Identify which cell holds the provided text, then report its [X, Y] central coordinate. 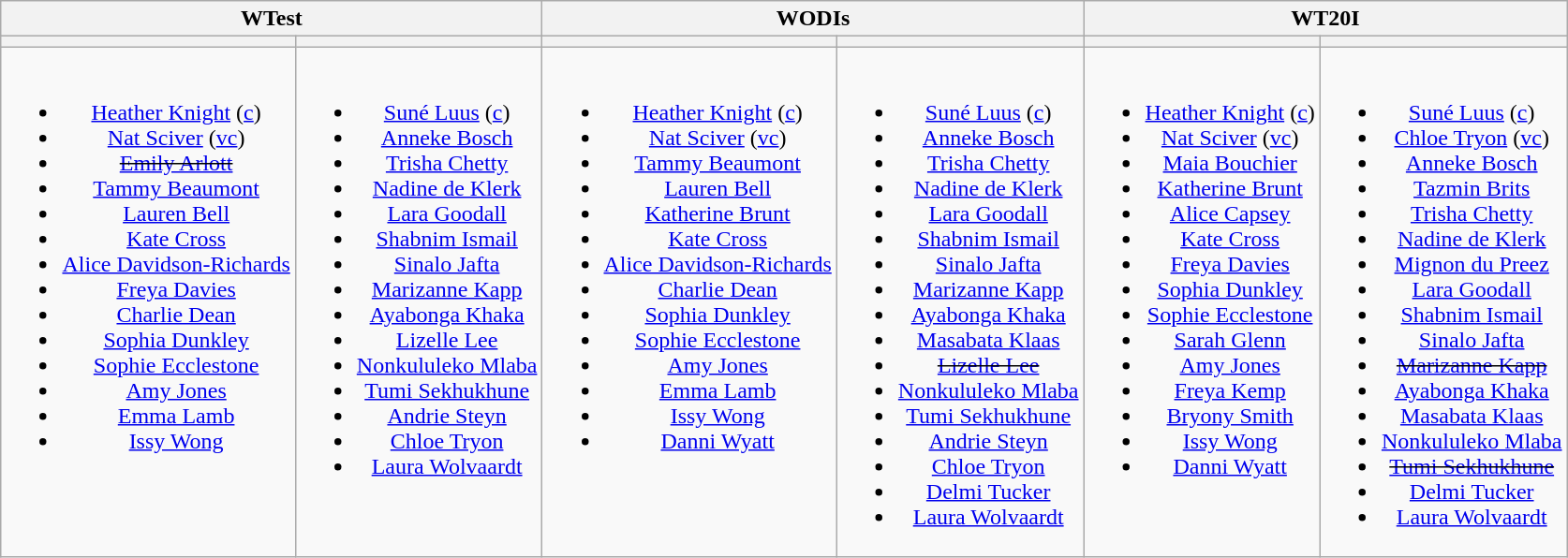
WT20I [1325, 19]
WODIs [813, 19]
WTest [272, 19]
